Return [X, Y] of the center of cell containing provided text 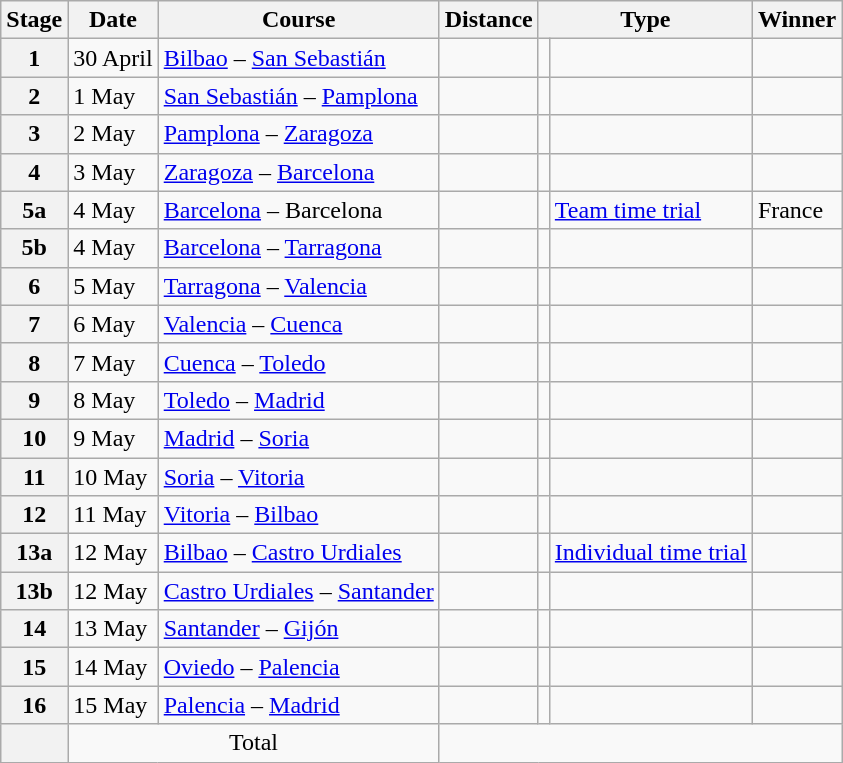
Castro Urdiales – Santander [298, 591]
15 [34, 667]
Pamplona – Zaragoza [298, 134]
10 [34, 438]
1 May [113, 96]
Santander – Gijón [298, 629]
Zaragoza – Barcelona [298, 172]
Soria – Vitoria [298, 477]
San Sebastián – Pamplona [298, 96]
5a [34, 210]
Valencia – Cuenca [298, 324]
6 May [113, 324]
11 [34, 477]
Course [298, 20]
16 [34, 705]
Tarragona – Valencia [298, 286]
3 May [113, 172]
1 [34, 58]
Stage [34, 20]
4 [34, 172]
5b [34, 248]
14 [34, 629]
Team time trial [650, 210]
6 [34, 286]
Cuenca – Toledo [298, 362]
7 May [113, 362]
Total [254, 743]
5 May [113, 286]
Palencia – Madrid [298, 705]
Type [645, 20]
Winner [796, 20]
Bilbao – Castro Urdiales [298, 553]
France [796, 210]
15 May [113, 705]
Vitoria – Bilbao [298, 515]
Bilbao – San Sebastián [298, 58]
Madrid – Soria [298, 438]
12 [34, 515]
7 [34, 324]
13 May [113, 629]
11 May [113, 515]
30 April [113, 58]
Oviedo – Palencia [298, 667]
Date [113, 20]
14 May [113, 667]
Individual time trial [650, 553]
13b [34, 591]
Toledo – Madrid [298, 400]
9 [34, 400]
Barcelona – Barcelona [298, 210]
8 [34, 362]
Distance [488, 20]
9 May [113, 438]
10 May [113, 477]
2 May [113, 134]
13a [34, 553]
3 [34, 134]
8 May [113, 400]
2 [34, 96]
Barcelona – Tarragona [298, 248]
